Provide the [X, Y] coordinate of the cell's center where the given text is located.  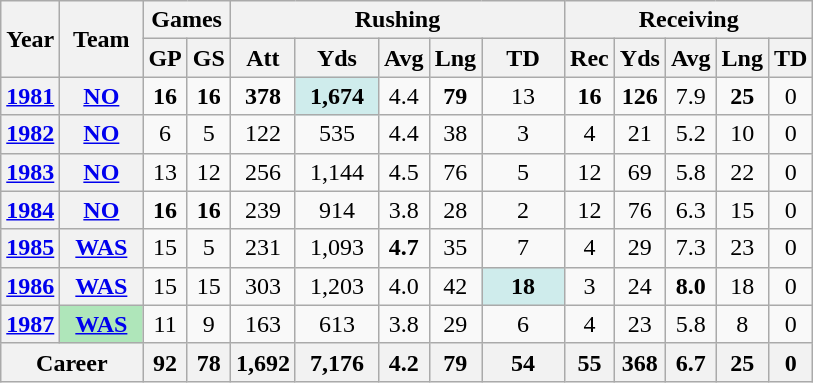
Year [30, 39]
55 [590, 362]
163 [262, 324]
122 [262, 134]
1984 [30, 210]
378 [262, 96]
Rushing [397, 20]
535 [336, 134]
9 [208, 324]
Rec [590, 58]
6.7 [690, 362]
4.5 [404, 172]
1986 [30, 286]
4.2 [404, 362]
24 [640, 286]
92 [165, 362]
256 [262, 172]
7 [524, 248]
Career [72, 362]
GS [208, 58]
4.0 [404, 286]
1983 [30, 172]
6.3 [690, 210]
1,144 [336, 172]
42 [455, 286]
7.3 [690, 248]
35 [455, 248]
1985 [30, 248]
11 [165, 324]
1,093 [336, 248]
1981 [30, 96]
126 [640, 96]
GP [165, 58]
1982 [30, 134]
1,692 [262, 362]
1,203 [336, 286]
38 [455, 134]
303 [262, 286]
Games [186, 20]
914 [336, 210]
613 [336, 324]
Team [102, 39]
1987 [30, 324]
239 [262, 210]
10 [742, 134]
54 [524, 362]
8.0 [690, 286]
Receiving [689, 20]
368 [640, 362]
22 [742, 172]
78 [208, 362]
28 [455, 210]
69 [640, 172]
231 [262, 248]
4.7 [404, 248]
Att [262, 58]
5.2 [690, 134]
2 [524, 210]
7,176 [336, 362]
21 [640, 134]
1,674 [336, 96]
8 [742, 324]
7.9 [690, 96]
